Extract the (x, y) coordinate from the center of the cell holding the provided text.  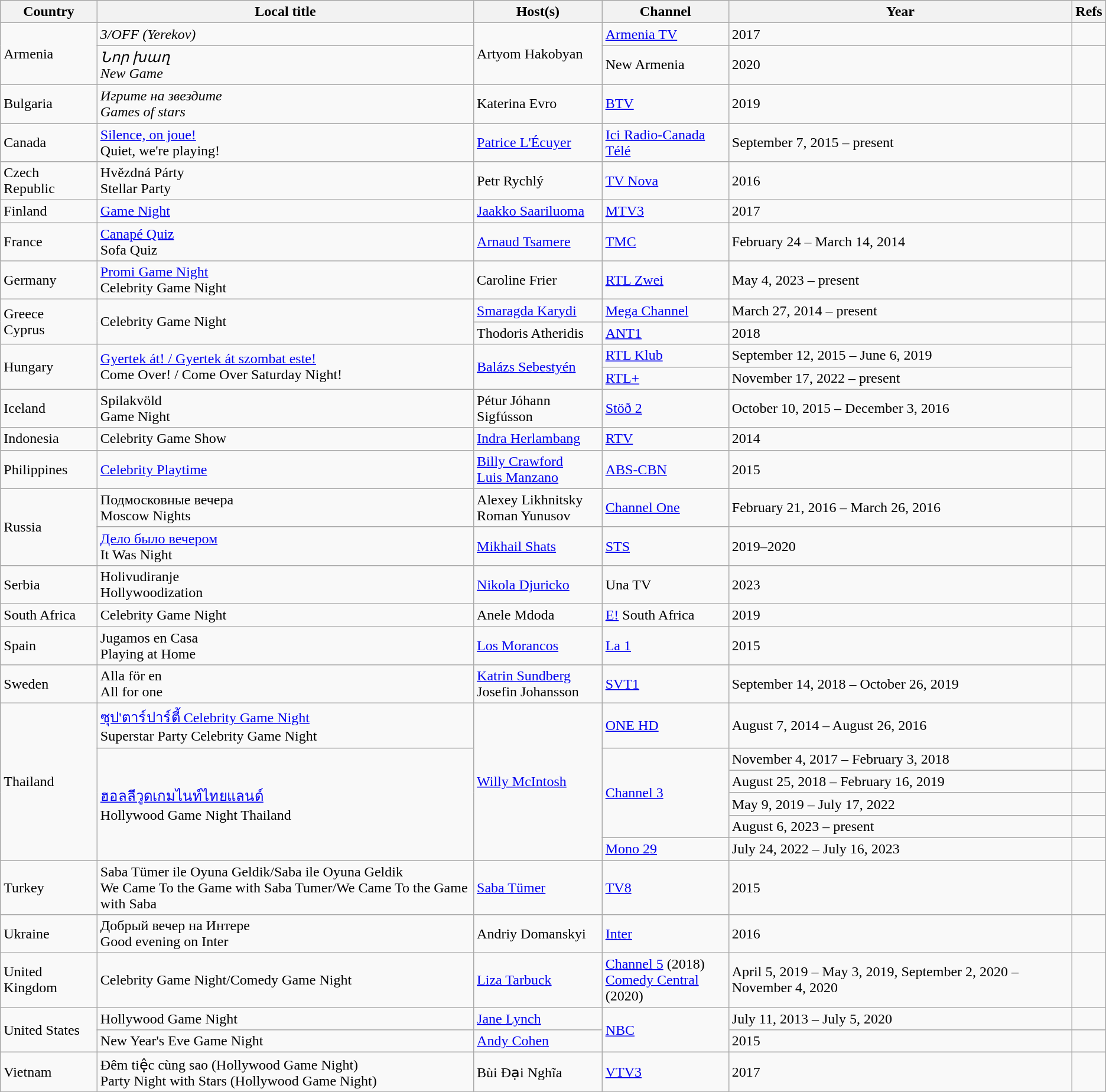
Celebrity Game Show (285, 439)
Finland (49, 211)
ABS-CBN (665, 469)
Ici Radio-Canada Télé (665, 142)
ซุป'ตาร์ปาร์ตี้ Celebrity Game NightSuperstar Party Celebrity Game Night (285, 726)
Year (900, 12)
Thailand (49, 782)
Mono 29 (665, 849)
Saba Tümer ile Oyuna Geldik/Saba ile Oyuna GeldikWe Came To the Game with Saba Tumer/We Came To the Game with Saba (285, 887)
Iceland (49, 409)
Inter (665, 934)
Turkey (49, 887)
Игрите на звездите Games of stars (285, 104)
Đêm tiệc cùng sao (Hollywood Game Night)Party Night with Stars (Hollywood Game Night) (285, 1073)
VTV3 (665, 1073)
Alla för enAll for one (285, 684)
Anele Mdoda (538, 615)
Gyertek át! / Gyertek át szombat este!Come Over! / Come Over Saturday Night! (285, 367)
May 4, 2023 – present (900, 280)
Saba Tümer (538, 887)
Game Night (285, 211)
2018 (900, 333)
Serbia (49, 585)
Indonesia (49, 439)
Indra Herlambang (538, 439)
Дело было вечеромIt Was Night (285, 546)
Hungary (49, 367)
Spain (49, 645)
Pétur Jóhann Sigfússon (538, 409)
Подмосковные вечераMoscow Nights (285, 508)
RTV (665, 439)
Channel 3 (665, 793)
October 10, 2015 – December 3, 2016 (900, 409)
Los Morancos (538, 645)
Host(s) (538, 12)
Andriy Domanskyi (538, 934)
Andy Cohen (538, 1041)
September 7, 2015 – present (900, 142)
ONE HD (665, 726)
RTL Klub (665, 356)
November 17, 2022 – present (900, 378)
ฮอลลีวูดเกมไนท์ไทยแลนด์Hollywood Game Night Thailand (285, 804)
Una TV (665, 585)
South Africa (49, 615)
United Kingdom (49, 980)
Arnaud Tsamere (538, 242)
Petr Rychlý (538, 181)
Canada (49, 142)
Bùi Đại Nghĩa (538, 1073)
2014 (900, 439)
STS (665, 546)
E! South Africa (665, 615)
Country (49, 12)
Willy McIntosh (538, 782)
Russia (49, 527)
Germany (49, 280)
September 14, 2018 – October 26, 2019 (900, 684)
NBC (665, 1030)
SpilakvöldGame Night (285, 409)
August 25, 2018 – February 16, 2019 (900, 781)
Bulgaria (49, 104)
New Year's Eve Game Night (285, 1041)
2019–2020 (900, 546)
Canapé QuizSofa Quiz (285, 242)
Smaragda Karydi (538, 311)
Armenia (49, 54)
ANT1 (665, 333)
SVT1 (665, 684)
Ukraine (49, 934)
TV8 (665, 887)
Nikola Djuricko (538, 585)
3/OFF (Yerekov) (285, 34)
Sweden (49, 684)
March 27, 2014 – present (900, 311)
BTV (665, 104)
Mikhail Shats (538, 546)
August 6, 2023 – present (900, 826)
Czech Republic (49, 181)
HolivudiranjeHollywoodization (285, 585)
Celebrity Playtime (285, 469)
July 24, 2022 – July 16, 2023 (900, 849)
Philippines (49, 469)
Promi Game NightCelebrity Game Night (285, 280)
August 7, 2014 – August 26, 2016 (900, 726)
United States (49, 1030)
Thodoris Atheridis (538, 333)
2020 (900, 65)
April 5, 2019 – May 3, 2019, September 2, 2020 – November 4, 2020 (900, 980)
Vietnam (49, 1073)
May 9, 2019 – July 17, 2022 (900, 804)
Добрый вечер на ИнтереGood evening on Inter (285, 934)
Caroline Frier (538, 280)
RTL Zwei (665, 280)
Jane Lynch (538, 1019)
February 24 – March 14, 2014 (900, 242)
Refs (1089, 12)
Katerina Evro (538, 104)
2023 (900, 585)
Channel (665, 12)
Channel 5 (2018)Comedy Central (2020) (665, 980)
Armenia TV (665, 34)
Silence, on joue!Quiet, we're playing! (285, 142)
Balázs Sebestyén (538, 367)
Liza Tarbuck (538, 980)
Greece Cyprus (49, 322)
February 21, 2016 – March 26, 2016 (900, 508)
Artyom Hakobyan (538, 54)
Katrin SundbergJosefin Johansson (538, 684)
Channel One (665, 508)
MTV3 (665, 211)
Local title (285, 12)
November 4, 2017 – February 3, 2018 (900, 759)
September 12, 2015 – June 6, 2019 (900, 356)
TV Nova (665, 181)
Jaakko Saariluoma (538, 211)
Patrice L'Écuyer (538, 142)
Jugamos en CasaPlaying at Home (285, 645)
Billy CrawfordLuis Manzano (538, 469)
July 11, 2013 – July 5, 2020 (900, 1019)
Alexey LikhnitskyRoman Yunusov (538, 508)
Celebrity Game Night/Comedy Game Night (285, 980)
Hollywood Game Night (285, 1019)
New Armenia (665, 65)
Mega Channel (665, 311)
Hvězdná PártyStellar Party (285, 181)
TMC (665, 242)
RTL+ (665, 378)
Stöð 2 (665, 409)
Նոր խաղNew Game (285, 65)
France (49, 242)
La 1 (665, 645)
